Find where the given text appears and provide that cell's center as [X, Y] coordinate. 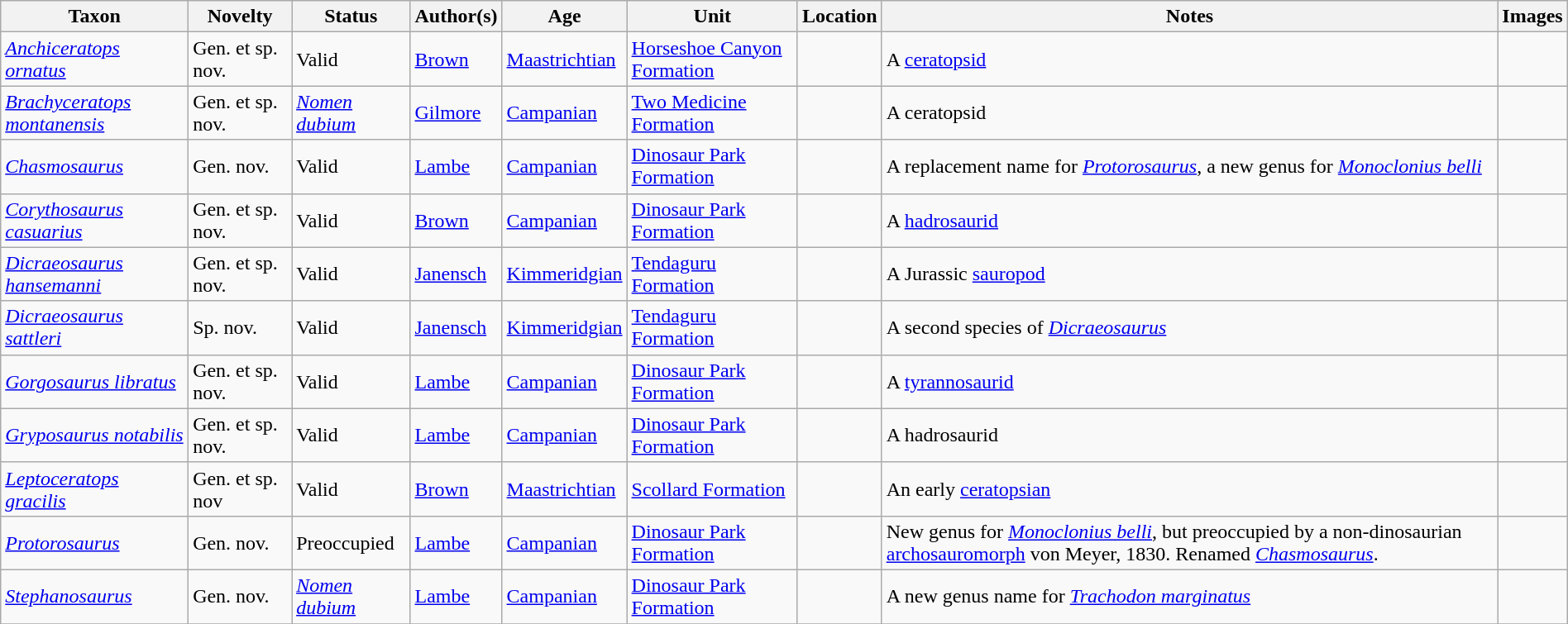
An early ceratopsian [1189, 489]
Stephanosaurus [94, 597]
Location [839, 17]
Gen. et sp. nov [240, 489]
Notes [1189, 17]
A Jurassic sauropod [1189, 274]
New genus for Monoclonius belli, but preoccupied by a non-dinosaurian archosauromorph von Meyer, 1830. Renamed Chasmosaurus. [1189, 542]
Sp. nov. [240, 327]
Gorgosaurus libratus [94, 382]
Horseshoe Canyon Formation [712, 60]
Leptoceratops gracilis [94, 489]
Unit [712, 17]
Status [351, 17]
Author(s) [457, 17]
Gryposaurus notabilis [94, 435]
Corythosaurus casuarius [94, 220]
Gilmore [457, 112]
Images [1532, 17]
A second species of Dicraeosaurus [1189, 327]
Brachyceratops montanensis [94, 112]
Novelty [240, 17]
Preoccupied [351, 542]
A replacement name for Protorosaurus, a new genus for Monoclonius belli [1189, 167]
A new genus name for Trachodon marginatus [1189, 597]
Dicraeosaurus sattleri [94, 327]
Taxon [94, 17]
Chasmosaurus [94, 167]
Protorosaurus [94, 542]
A tyrannosaurid [1189, 382]
Two Medicine Formation [712, 112]
Age [564, 17]
Dicraeosaurus hansemanni [94, 274]
Anchiceratops ornatus [94, 60]
Scollard Formation [712, 489]
